Return the [X, Y] coordinate for the center point of the cell that contains the specified text.  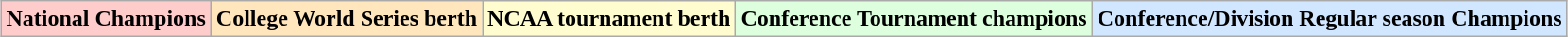
National Champions [106, 19]
NCAA tournament berth [609, 19]
Conference/Division Regular season Champions [1330, 19]
Conference Tournament champions [914, 19]
College World Series berth [346, 19]
